Provide the (x, y) coordinate of the cell's center where the given text is located.  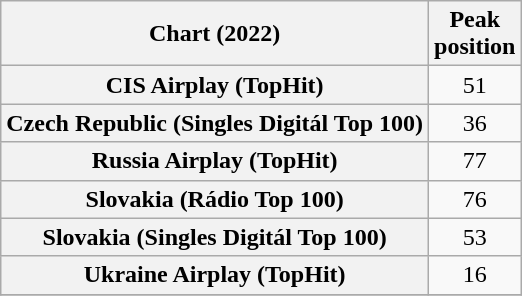
Slovakia (Singles Digitál Top 100) (215, 237)
Ukraine Airplay (TopHit) (215, 275)
CIS Airplay (TopHit) (215, 85)
77 (475, 161)
53 (475, 237)
51 (475, 85)
76 (475, 199)
16 (475, 275)
Chart (2022) (215, 34)
Slovakia (Rádio Top 100) (215, 199)
Peakposition (475, 34)
Russia Airplay (TopHit) (215, 161)
Czech Republic (Singles Digitál Top 100) (215, 123)
36 (475, 123)
